For the text-containing cell, return its midpoint in (X, Y) coordinate format. 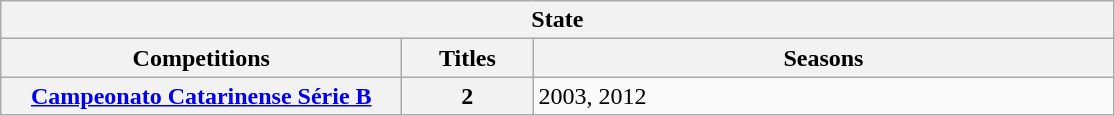
Seasons (824, 58)
2003, 2012 (824, 96)
2 (468, 96)
State (558, 20)
Competitions (202, 58)
Campeonato Catarinense Série B (202, 96)
Titles (468, 58)
